Locate the cell with the specified text and output its (x, y) center coordinate. 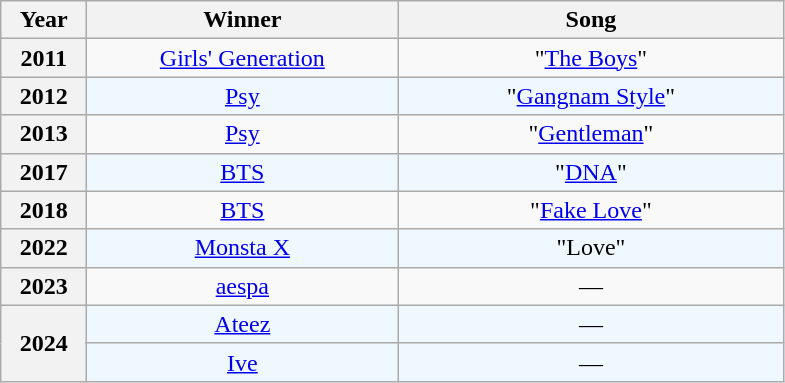
2012 (44, 96)
"Fake Love" (591, 210)
2013 (44, 134)
Song (591, 20)
Winner (242, 20)
"DNA" (591, 172)
"Gentleman" (591, 134)
"Gangnam Style" (591, 96)
2017 (44, 172)
2022 (44, 248)
2024 (44, 343)
"Love" (591, 248)
2023 (44, 286)
Year (44, 20)
Girls' Generation (242, 58)
Ateez (242, 324)
Monsta X (242, 248)
aespa (242, 286)
2018 (44, 210)
2011 (44, 58)
"The Boys" (591, 58)
Ive (242, 362)
